Detect which cell encompasses the target text, then output its (x, y) center coordinate. 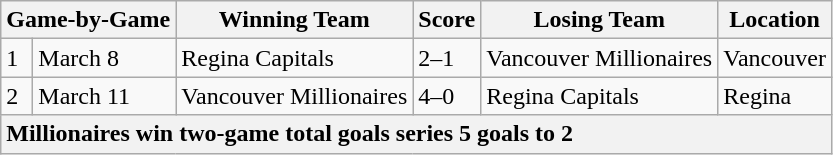
Score (447, 20)
Location (775, 20)
Regina (775, 96)
Losing Team (600, 20)
1 (17, 58)
2 (17, 96)
March 11 (104, 96)
2–1 (447, 58)
Winning Team (294, 20)
Vancouver (775, 58)
Game-by-Game (88, 20)
Millionaires win two-game total goals series 5 goals to 2 (416, 134)
March 8 (104, 58)
4–0 (447, 96)
